Search for the cell housing the specified text and yield its (x, y) center coordinate. 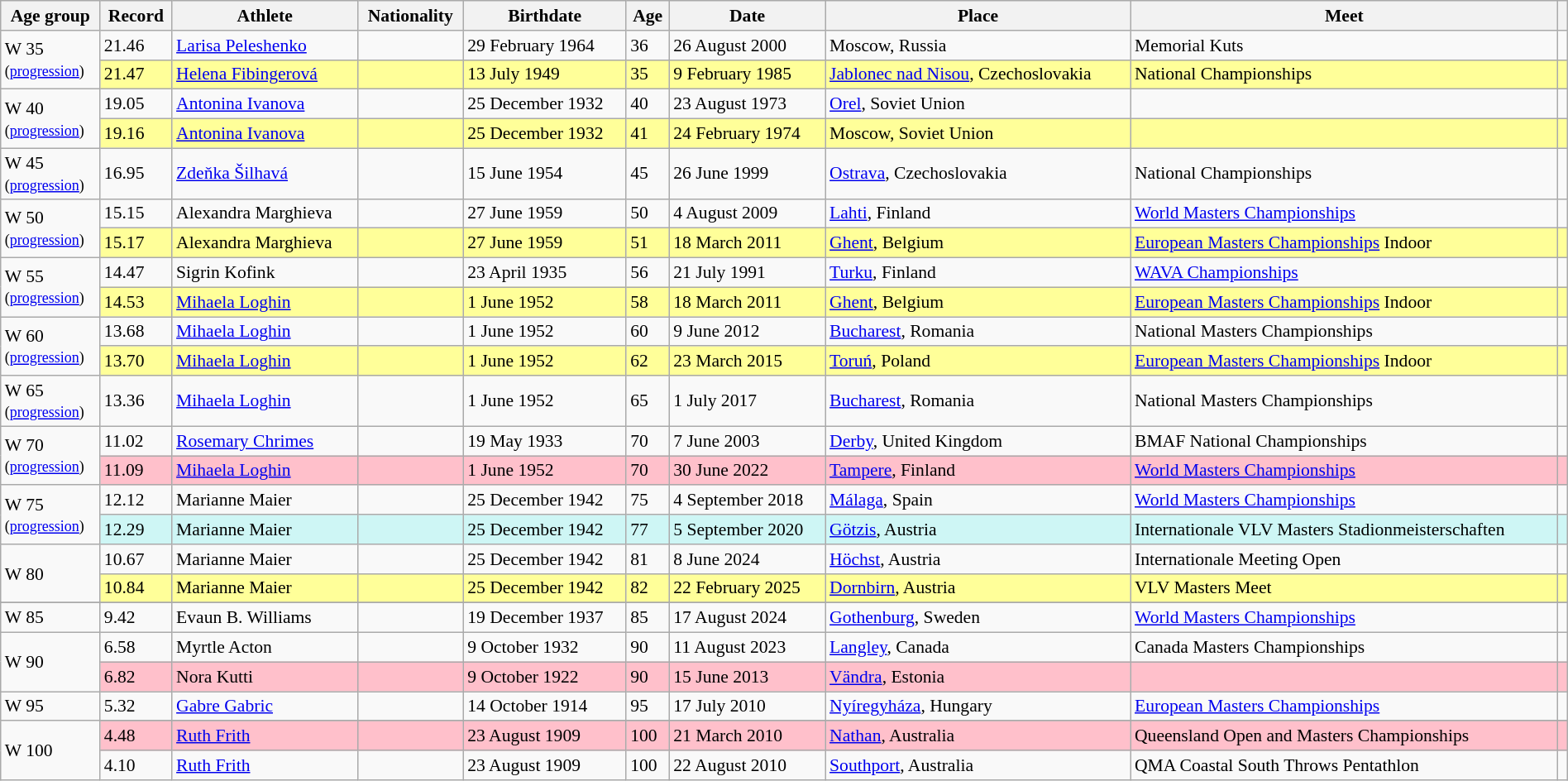
62 (648, 362)
30 June 2022 (748, 471)
Orel, Soviet Union (978, 104)
European Masters Championships (1345, 707)
13.36 (136, 400)
Meet (1345, 16)
9 October 1932 (544, 648)
W 70 (progression) (50, 455)
19 December 1937 (544, 618)
26 June 1999 (748, 174)
58 (648, 302)
21 July 1991 (748, 273)
81 (648, 559)
Rosemary Chrimes (265, 441)
W 95 (50, 707)
10.67 (136, 559)
W 100 (50, 751)
95 (648, 707)
36 (648, 46)
12.12 (136, 501)
14 October 1914 (544, 707)
26 August 2000 (748, 46)
41 (648, 134)
Athlete (265, 16)
15 June 1954 (544, 174)
15 June 2013 (748, 677)
Götzis, Austria (978, 529)
13 July 1949 (544, 74)
Vändra, Estonia (978, 677)
Tampere, Finland (978, 471)
75 (648, 501)
Age group (50, 16)
35 (648, 74)
60 (648, 332)
16.95 (136, 174)
9.42 (136, 618)
Moscow, Russia (978, 46)
19.16 (136, 134)
40 (648, 104)
Nationality (410, 16)
W 40 (progression) (50, 119)
14.47 (136, 273)
17 August 2024 (748, 618)
9 February 1985 (748, 74)
22 February 2025 (748, 588)
Nyíregyháza, Hungary (978, 707)
Toruń, Poland (978, 362)
Ostrava, Czechoslovakia (978, 174)
Málaga, Spain (978, 501)
11.09 (136, 471)
Record (136, 16)
23 August 1973 (748, 104)
Myrtle Acton (265, 648)
W 75 (progression) (50, 515)
4.10 (136, 765)
Helena Fibingerová (265, 74)
50 (648, 213)
W 90 (50, 662)
Southport, Australia (978, 765)
21.47 (136, 74)
13.70 (136, 362)
Dornbirn, Austria (978, 588)
Queensland Open and Masters Championships (1345, 736)
W 60 (progression) (50, 346)
Jablonec nad Nisou, Czechoslovakia (978, 74)
22 August 2010 (748, 765)
Sigrin Kofink (265, 273)
Nathan, Australia (978, 736)
85 (648, 618)
19 May 1933 (544, 441)
9 October 1922 (544, 677)
82 (648, 588)
12.29 (136, 529)
Lahti, Finland (978, 213)
Internationale VLV Masters Stadionmeisterschaften (1345, 529)
10.84 (136, 588)
QMA Coastal South Throws Pentathlon (1345, 765)
W 45 (progression) (50, 174)
Memorial Kuts (1345, 46)
51 (648, 243)
15.15 (136, 213)
W 65 (progression) (50, 400)
Larisa Peleshenko (265, 46)
77 (648, 529)
Evaun B. Williams (265, 618)
Gothenburg, Sweden (978, 618)
Internationale Meeting Open (1345, 559)
Langley, Canada (978, 648)
4 August 2009 (748, 213)
17 July 2010 (748, 707)
6.58 (136, 648)
Gabre Gabric (265, 707)
11 August 2023 (748, 648)
W 55 (progression) (50, 288)
Nora Kutti (265, 677)
4 September 2018 (748, 501)
Place (978, 16)
21 March 2010 (748, 736)
13.68 (136, 332)
W 35 (progression) (50, 60)
BMAF National Championships (1345, 441)
23 April 1935 (544, 273)
5 September 2020 (748, 529)
29 February 1964 (544, 46)
7 June 2003 (748, 441)
Derby, United Kingdom (978, 441)
Age (648, 16)
Date (748, 16)
Turku, Finland (978, 273)
8 June 2024 (748, 559)
Höchst, Austria (978, 559)
Birthdate (544, 16)
23 March 2015 (748, 362)
1 July 2017 (748, 400)
VLV Masters Meet (1345, 588)
15.17 (136, 243)
21.46 (136, 46)
14.53 (136, 302)
65 (648, 400)
W 50 (progression) (50, 228)
9 June 2012 (748, 332)
WAVA Championships (1345, 273)
W 85 (50, 618)
Zdeňka Šilhavá (265, 174)
56 (648, 273)
5.32 (136, 707)
19.05 (136, 104)
4.48 (136, 736)
24 February 1974 (748, 134)
6.82 (136, 677)
Canada Masters Championships (1345, 648)
11.02 (136, 441)
45 (648, 174)
Moscow, Soviet Union (978, 134)
W 80 (50, 574)
